Detect which cell encompasses the target text, then output its (X, Y) center coordinate. 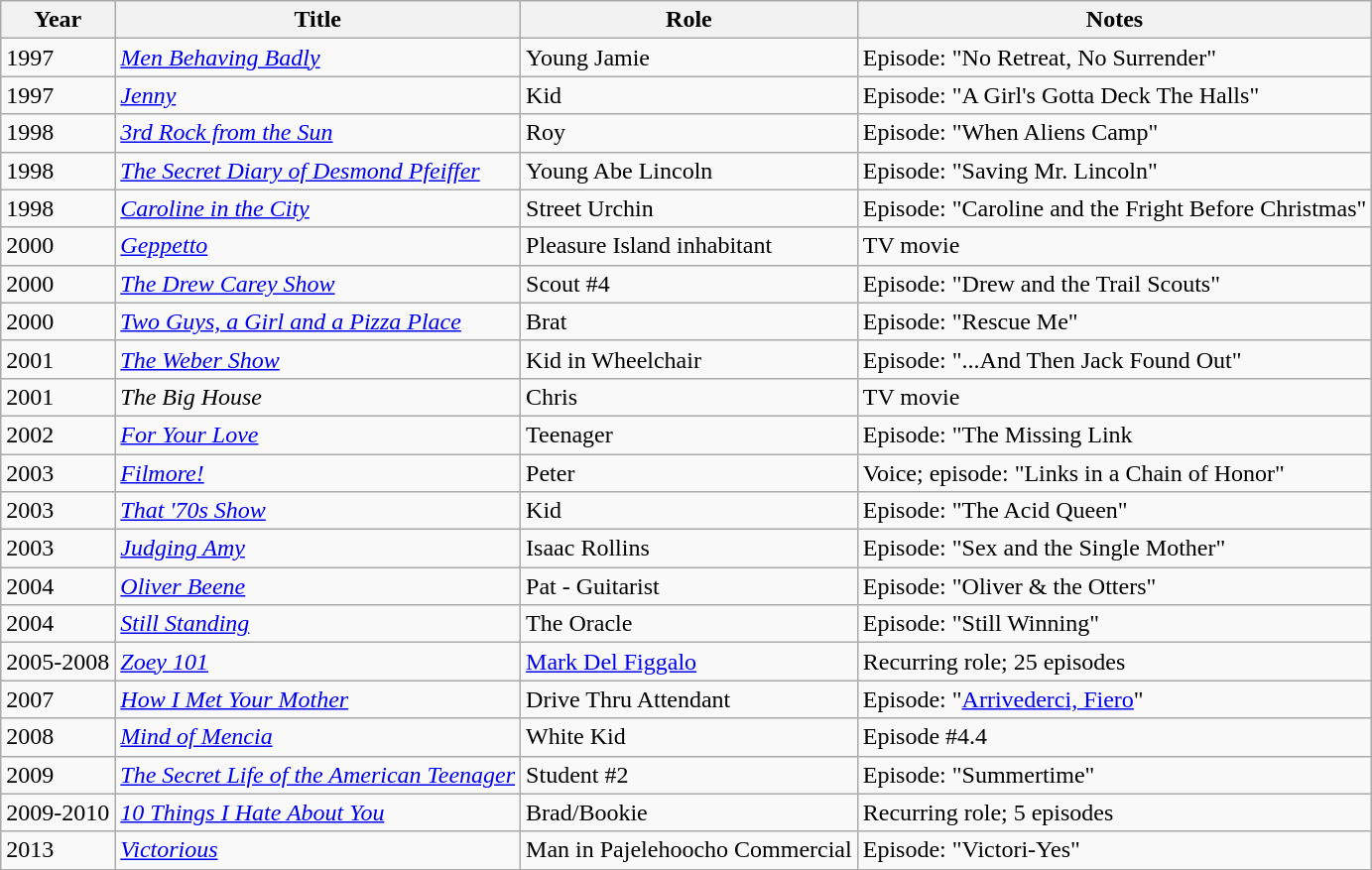
Episode: "Victori-Yes" (1115, 850)
Brad/Bookie (689, 812)
Teenager (689, 435)
2002 (58, 435)
Recurring role; 5 episodes (1115, 812)
Year (58, 20)
Notes (1115, 20)
Episode: "Caroline and the Fright Before Christmas" (1115, 208)
3rd Rock from the Sun (317, 133)
The Secret Diary of Desmond Pfeiffer (317, 171)
Episode #4.4 (1115, 737)
Role (689, 20)
Episode: "Rescue Me" (1115, 321)
Episode: "Sex and the Single Mother" (1115, 549)
Episode: "The Acid Queen" (1115, 511)
The Big House (317, 397)
Street Urchin (689, 208)
2013 (58, 850)
Episode: "Drew and the Trail Scouts" (1115, 284)
Scout #4 (689, 284)
Peter (689, 473)
Man in Pajelehoocho Commercial (689, 850)
Brat (689, 321)
Zoey 101 (317, 662)
Caroline in the City (317, 208)
Pat - Guitarist (689, 586)
Drive Thru Attendant (689, 699)
2009-2010 (58, 812)
The Secret Life of the American Teenager (317, 775)
Voice; episode: "Links in a Chain of Honor" (1115, 473)
Episode: "Summertime" (1115, 775)
Episode: "Saving Mr. Lincoln" (1115, 171)
2005-2008 (58, 662)
For Your Love (317, 435)
2009 (58, 775)
Episode: "The Missing Link (1115, 435)
Young Abe Lincoln (689, 171)
Title (317, 20)
Isaac Rollins (689, 549)
10 Things I Hate About You (317, 812)
Victorious (317, 850)
Episode: "Arrivederci, Fiero" (1115, 699)
Episode: "Oliver & the Otters" (1115, 586)
The Drew Carey Show (317, 284)
2008 (58, 737)
Episode: "No Retreat, No Surrender" (1115, 58)
Episode: "...And Then Jack Found Out" (1115, 359)
Men Behaving Badly (317, 58)
Episode: "When Aliens Camp" (1115, 133)
Kid in Wheelchair (689, 359)
Episode: "Still Winning" (1115, 624)
Chris (689, 397)
Two Guys, a Girl and a Pizza Place (317, 321)
Mark Del Figgalo (689, 662)
White Kid (689, 737)
Mind of Mencia (317, 737)
Jenny (317, 95)
The Weber Show (317, 359)
Oliver Beene (317, 586)
2007 (58, 699)
Episode: "A Girl's Gotta Deck The Halls" (1115, 95)
Still Standing (317, 624)
That '70s Show (317, 511)
Young Jamie (689, 58)
Judging Amy (317, 549)
Filmore! (317, 473)
Student #2 (689, 775)
How I Met Your Mother (317, 699)
The Oracle (689, 624)
Roy (689, 133)
Geppetto (317, 246)
Recurring role; 25 episodes (1115, 662)
Pleasure Island inhabitant (689, 246)
